Return the [x, y] coordinate for the center point of the cell that contains the specified text.  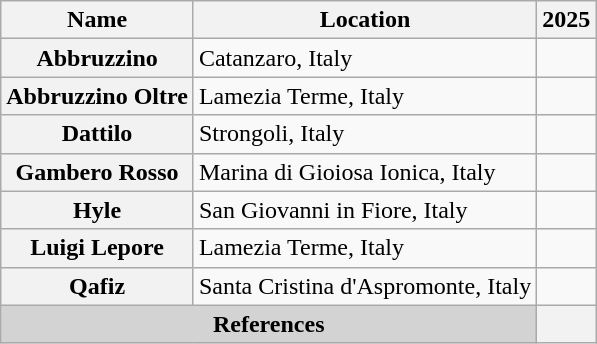
Catanzaro, Italy [364, 58]
Abbruzzino Oltre [98, 96]
2025 [566, 20]
Luigi Lepore [98, 248]
Marina di Gioiosa Ionica, Italy [364, 172]
Abbruzzino [98, 58]
Name [98, 20]
Location [364, 20]
Strongoli, Italy [364, 134]
Dattilo [98, 134]
Gambero Rosso [98, 172]
Hyle [98, 210]
References [269, 324]
Qafiz [98, 286]
Santa Cristina d'Aspromonte, Italy [364, 286]
San Giovanni in Fiore, Italy [364, 210]
